Identify which cell holds the provided text, then report its (X, Y) central coordinate. 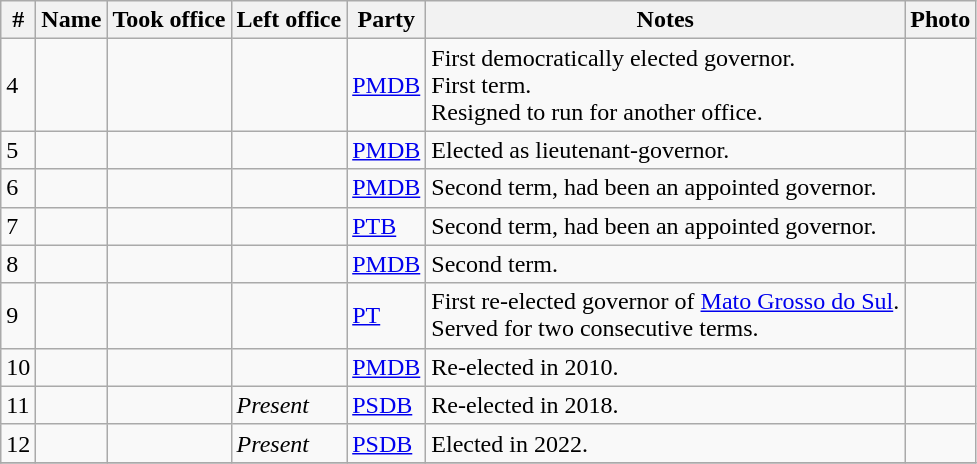
Left office (289, 20)
Elected as lieutenant-governor. (666, 150)
Re-elected in 2018. (666, 405)
Photo (940, 20)
10 (18, 367)
PT (386, 316)
9 (18, 316)
Notes (666, 20)
5 (18, 150)
Took office (169, 20)
Second term. (666, 264)
4 (18, 85)
First re-elected governor of Mato Grosso do Sul. Served for two consecutive terms. (666, 316)
Re-elected in 2010. (666, 367)
8 (18, 264)
First democratically elected governor. First term. Resigned to run for another office. (666, 85)
11 (18, 405)
Party (386, 20)
Name (72, 20)
7 (18, 226)
# (18, 20)
6 (18, 188)
12 (18, 443)
PTB (386, 226)
Elected in 2022. (666, 443)
